Output the (X, Y) coordinate of the center of the cell containing the given text.  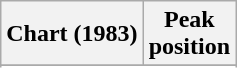
Chart (1983) (72, 34)
Peakposition (189, 34)
